Scan for the cell matching the given text and deliver its (X, Y) coordinate at center. 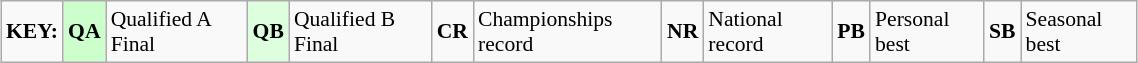
Personal best (927, 32)
National record (768, 32)
CR (452, 32)
KEY: (32, 32)
QB (268, 32)
NR (682, 32)
Seasonal best (1079, 32)
Championships record (568, 32)
SB (1002, 32)
QA (84, 32)
Qualified A Final (177, 32)
PB (851, 32)
Qualified B Final (360, 32)
